Return (X, Y) of the center of cell containing provided text 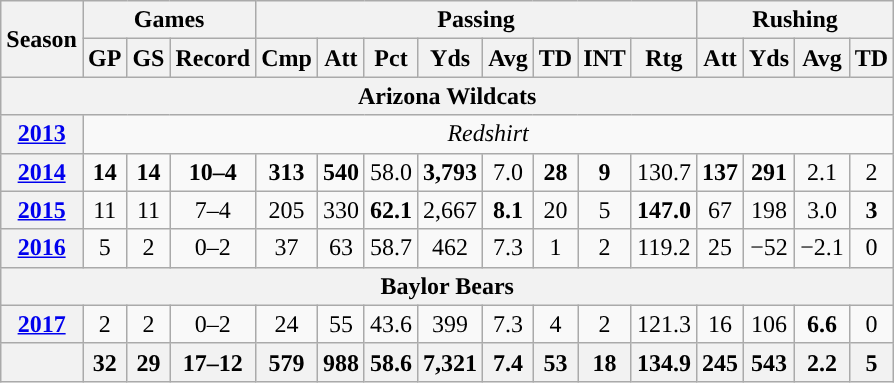
9 (605, 172)
134.9 (664, 362)
67 (720, 210)
29 (148, 362)
Rtg (664, 58)
32 (104, 362)
GP (104, 58)
106 (770, 324)
Redshirt (488, 134)
Passing (476, 20)
198 (770, 210)
399 (450, 324)
−52 (770, 248)
2013 (42, 134)
Cmp (287, 58)
137 (720, 172)
20 (555, 210)
43.6 (390, 324)
205 (287, 210)
7–4 (213, 210)
330 (340, 210)
2016 (42, 248)
2014 (42, 172)
18 (605, 362)
58.0 (390, 172)
24 (287, 324)
147.0 (664, 210)
7.0 (508, 172)
988 (340, 362)
3 (871, 210)
GS (148, 58)
2017 (42, 324)
INT (605, 58)
2015 (42, 210)
130.7 (664, 172)
543 (770, 362)
245 (720, 362)
17–12 (213, 362)
Baylor Bears (448, 286)
53 (555, 362)
462 (450, 248)
Record (213, 58)
10–4 (213, 172)
6.6 (822, 324)
119.2 (664, 248)
25 (720, 248)
313 (287, 172)
62.1 (390, 210)
7,321 (450, 362)
7.4 (508, 362)
540 (340, 172)
121.3 (664, 324)
Season (42, 39)
2,667 (450, 210)
2.1 (822, 172)
Pct (390, 58)
Rushing (794, 20)
63 (340, 248)
58.6 (390, 362)
58.7 (390, 248)
Arizona Wildcats (448, 96)
3,793 (450, 172)
579 (287, 362)
16 (720, 324)
Games (168, 20)
291 (770, 172)
4 (555, 324)
55 (340, 324)
3.0 (822, 210)
1 (555, 248)
28 (555, 172)
37 (287, 248)
8.1 (508, 210)
2.2 (822, 362)
−2.1 (822, 248)
